Output the (X, Y) coordinate of the center of the cell containing the given text.  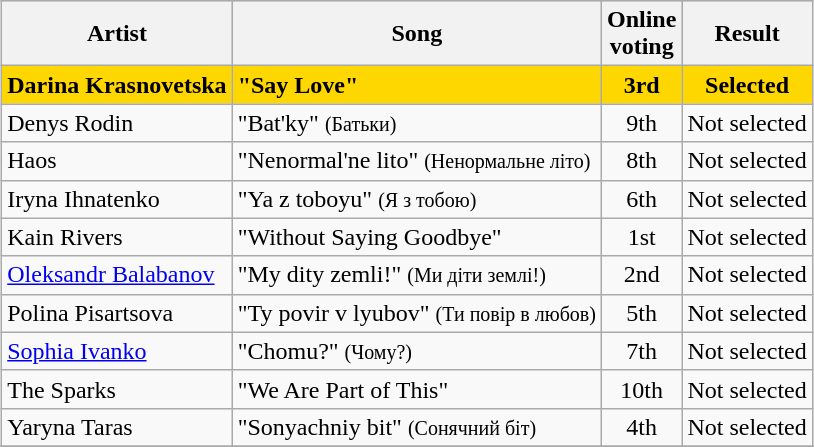
9th (641, 123)
"Without Saying Goodbye" (416, 237)
Denys Rodin (117, 123)
Sophia Ivanko (117, 351)
Iryna Ihnatenko (117, 199)
"We Are Part of This" (416, 389)
Kain Rivers (117, 237)
5th (641, 313)
Darina Krasnovetska (117, 85)
7th (641, 351)
"Ya z toboyu" (Я з тобою) (416, 199)
Yaryna Taras (117, 427)
Song (416, 34)
"Chomu?" (Чому?) (416, 351)
4th (641, 427)
Artist (117, 34)
1st (641, 237)
"My dity zemli!" (Ми діти землі!) (416, 275)
"Say Love" (416, 85)
The Sparks (117, 389)
Onlinevoting (641, 34)
2nd (641, 275)
3rd (641, 85)
Polina Pisartsova (117, 313)
Oleksandr Balabanov (117, 275)
Selected (747, 85)
"Bat'ky" (Батьки) (416, 123)
Result (747, 34)
10th (641, 389)
"Sonyachniy bit" (Сонячний біт) (416, 427)
"Ty povir v lyubov" (Ти повір в любов) (416, 313)
"Nenormal'ne lito" (Ненормальне літо) (416, 161)
8th (641, 161)
6th (641, 199)
Haos (117, 161)
